Output the (X, Y) coordinate of the center of the cell containing the given text.  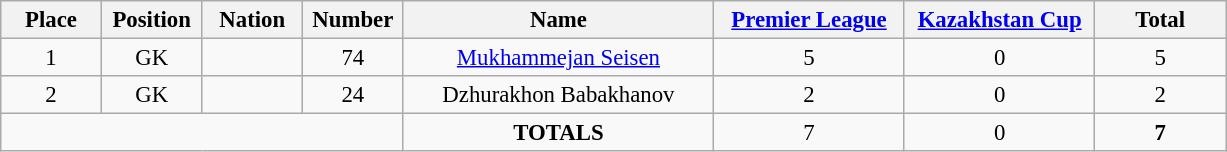
TOTALS (558, 133)
Number (354, 20)
1 (52, 58)
Name (558, 20)
Kazakhstan Cup (1000, 20)
Place (52, 20)
Nation (252, 20)
24 (354, 95)
Total (1160, 20)
Premier League (810, 20)
Position (152, 20)
Mukhammejan Seisen (558, 58)
74 (354, 58)
Dzhurakhon Babakhanov (558, 95)
